Scan for the cell matching the given text and deliver its [x, y] coordinate at center. 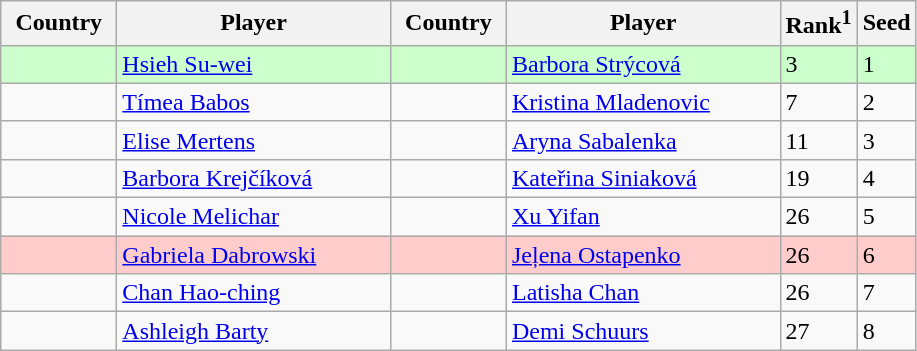
4 [886, 178]
Tímea Babos [254, 102]
Jeļena Ostapenko [643, 255]
2 [886, 102]
Barbora Strýcová [643, 64]
1 [886, 64]
Gabriela Dabrowski [254, 255]
Nicole Melichar [254, 217]
Barbora Krejčíková [254, 178]
5 [886, 217]
Kateřina Siniaková [643, 178]
Kristina Mladenovic [643, 102]
27 [818, 331]
Xu Yifan [643, 217]
Rank1 [818, 24]
Ashleigh Barty [254, 331]
Demi Schuurs [643, 331]
11 [818, 140]
19 [818, 178]
Aryna Sabalenka [643, 140]
Hsieh Su-wei [254, 64]
Seed [886, 24]
Chan Hao-ching [254, 293]
Elise Mertens [254, 140]
6 [886, 255]
8 [886, 331]
Latisha Chan [643, 293]
